Search for the cell housing the specified text and yield its (x, y) center coordinate. 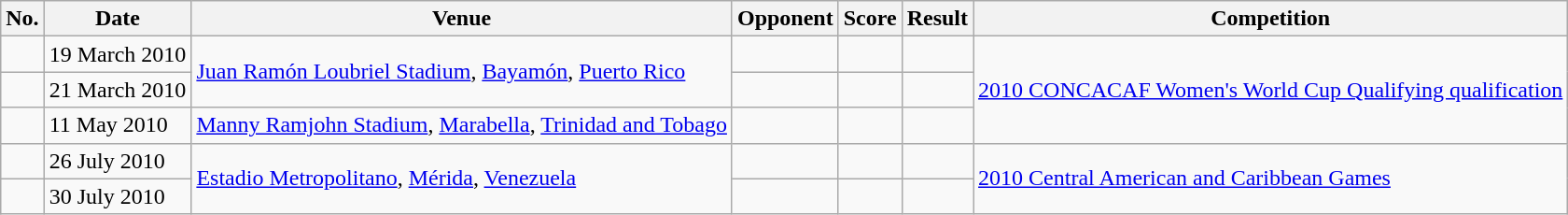
Estadio Metropolitano, Mérida, Venezuela (462, 179)
21 March 2010 (118, 90)
Result (937, 19)
Date (118, 19)
19 March 2010 (118, 54)
No. (22, 19)
Venue (462, 19)
Competition (1271, 19)
30 July 2010 (118, 196)
26 July 2010 (118, 161)
2010 Central American and Caribbean Games (1271, 179)
Score (870, 19)
11 May 2010 (118, 125)
2010 CONCACAF Women's World Cup Qualifying qualification (1271, 90)
Opponent (785, 19)
Manny Ramjohn Stadium, Marabella, Trinidad and Tobago (462, 125)
Juan Ramón Loubriel Stadium, Bayamón, Puerto Rico (462, 72)
